Detect which cell encompasses the target text, then output its (x, y) center coordinate. 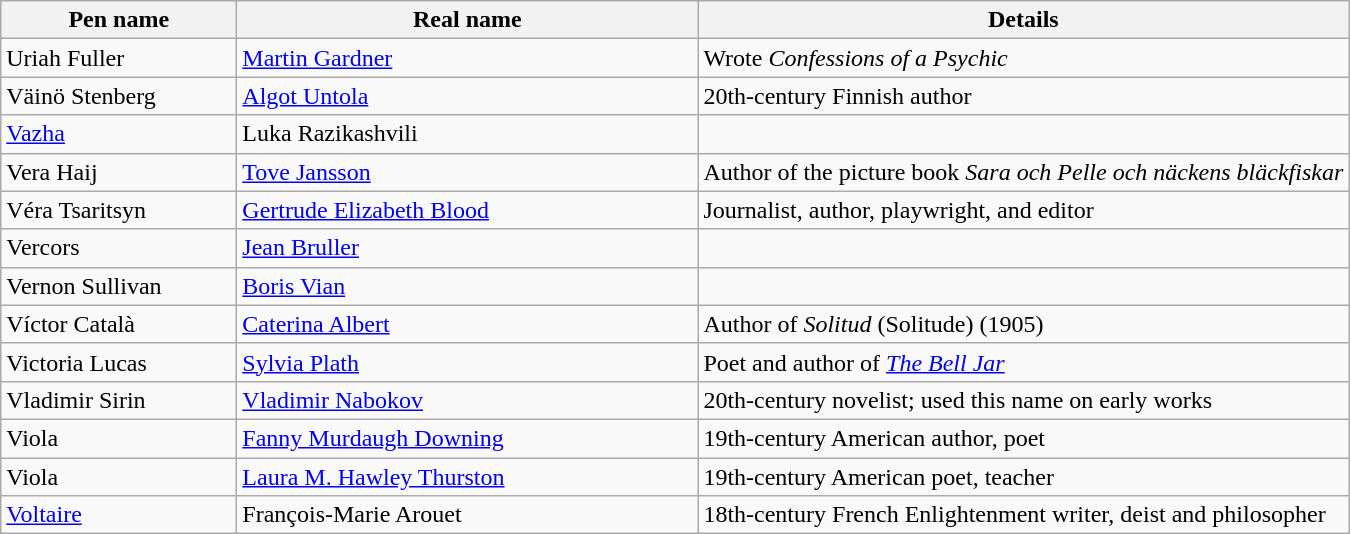
Author of Solitud (Solitude) (1905) (1024, 324)
19th-century American poet, teacher (1024, 477)
Vladimir Nabokov (468, 400)
Journalist, author, playwright, and editor (1024, 210)
Väinö Stenberg (119, 96)
Author of the picture book Sara och Pelle och näckens bläckfiskar (1024, 172)
François-Marie Arouet (468, 515)
Poet and author of The Bell Jar (1024, 362)
Vera Haij (119, 172)
Tove Jansson (468, 172)
Boris Vian (468, 286)
Jean Bruller (468, 248)
18th-century French Enlightenment writer, deist and philosopher (1024, 515)
Luka Razikashvili (468, 134)
Véra Tsaritsyn (119, 210)
Vladimir Sirin (119, 400)
20th-century novelist; used this name on early works (1024, 400)
Wrote Confessions of a Psychic (1024, 58)
Uriah Fuller (119, 58)
Vercors (119, 248)
Real name (468, 20)
Martin Gardner (468, 58)
Victoria Lucas (119, 362)
Gertrude Elizabeth Blood (468, 210)
Vazha (119, 134)
Laura M. Hawley Thurston (468, 477)
Voltaire (119, 515)
Sylvia Plath (468, 362)
Vernon Sullivan (119, 286)
19th-century American author, poet (1024, 438)
Caterina Albert (468, 324)
20th-century Finnish author (1024, 96)
Algot Untola (468, 96)
Víctor Català (119, 324)
Pen name (119, 20)
Details (1024, 20)
Fanny Murdaugh Downing (468, 438)
